Provide the [x, y] coordinate of the cell's center where the given text is located.  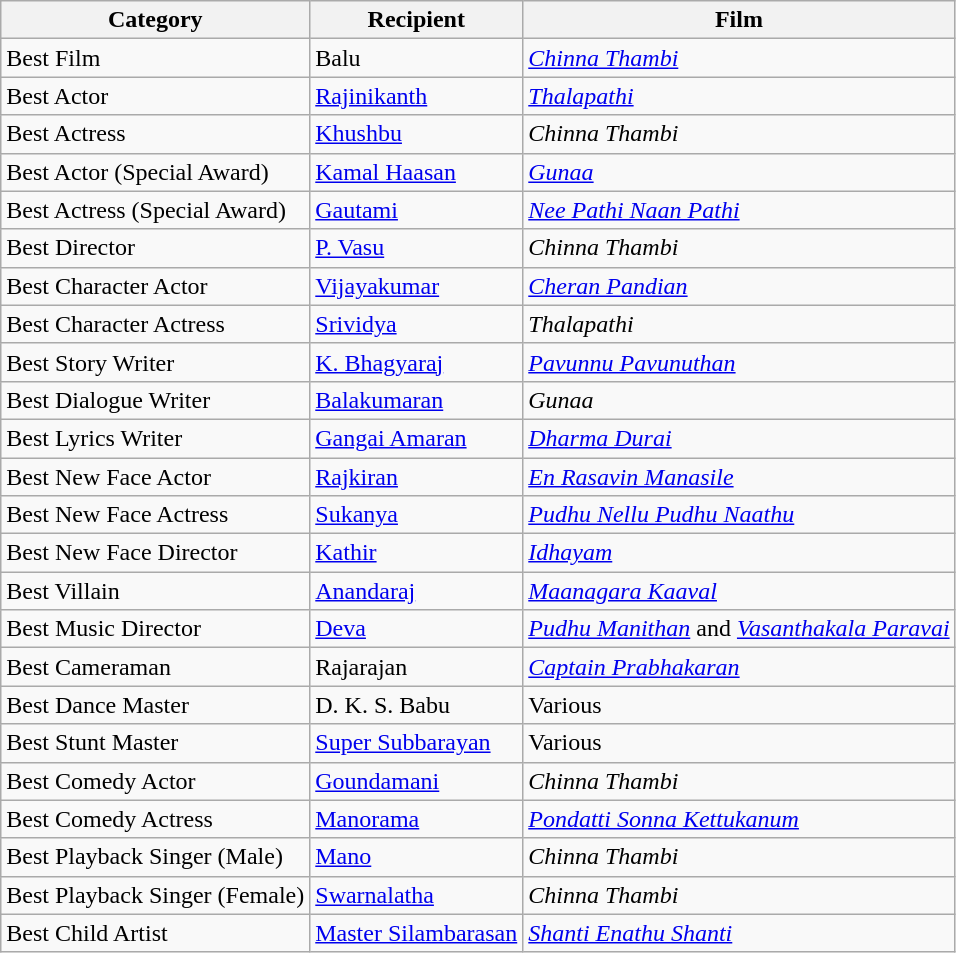
Mano [416, 857]
Captain Prabhakaran [739, 667]
Category [156, 20]
Sukanya [416, 515]
Balu [416, 58]
Best Dialogue Writer [156, 400]
Srividya [416, 324]
Cheran Pandian [739, 286]
Best Child Artist [156, 933]
Nee Pathi Naan Pathi [739, 210]
Rajinikanth [416, 96]
K. Bhagyaraj [416, 362]
Pavunnu Pavunuthan [739, 362]
Anandaraj [416, 591]
Pudhu Manithan and Vasanthakala Paravai [739, 629]
D. K. S. Babu [416, 705]
Rajkiran [416, 477]
Deva [416, 629]
Swarnalatha [416, 895]
Recipient [416, 20]
Vijayakumar [416, 286]
Best New Face Actress [156, 515]
Khushbu [416, 134]
Pudhu Nellu Pudhu Naathu [739, 515]
Master Silambarasan [416, 933]
En Rasavin Manasile [739, 477]
Best Dance Master [156, 705]
Best Story Writer [156, 362]
Best Lyrics Writer [156, 438]
Kathir [416, 553]
Best Actor (Special Award) [156, 172]
Gautami [416, 210]
P. Vasu [416, 248]
Best Villain [156, 591]
Best Playback Singer (Male) [156, 857]
Best Film [156, 58]
Best Comedy Actor [156, 781]
Best Actor [156, 96]
Shanti Enathu Shanti [739, 933]
Film [739, 20]
Super Subbarayan [416, 743]
Pondatti Sonna Kettukanum [739, 819]
Manorama [416, 819]
Best Music Director [156, 629]
Best Stunt Master [156, 743]
Best Actress (Special Award) [156, 210]
Best Character Actress [156, 324]
Dharma Durai [739, 438]
Best Character Actor [156, 286]
Gangai Amaran [416, 438]
Best New Face Actor [156, 477]
Best Actress [156, 134]
Best Playback Singer (Female) [156, 895]
Best Comedy Actress [156, 819]
Best Director [156, 248]
Kamal Haasan [416, 172]
Goundamani [416, 781]
Best Cameraman [156, 667]
Idhayam [739, 553]
Rajarajan [416, 667]
Best New Face Director [156, 553]
Balakumaran [416, 400]
Maanagara Kaaval [739, 591]
